Find where the given text appears and provide that cell's center as [x, y] coordinate. 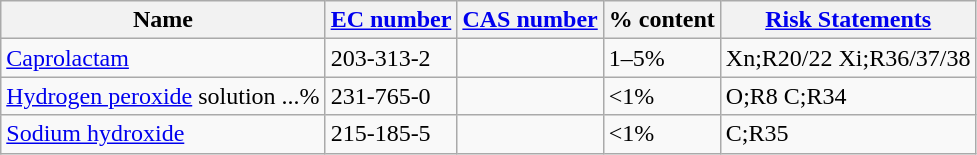
CAS number [530, 20]
Caprolactam [163, 58]
Name [163, 20]
Risk Statements [848, 20]
Sodium hydroxide [163, 134]
Hydrogen peroxide solution ...% [163, 96]
203-313-2 [391, 58]
Xn;R20/22 Xi;R36/37/38 [848, 58]
O;R8 C;R34 [848, 96]
C;R35 [848, 134]
1–5% [662, 58]
% content [662, 20]
215-185-5 [391, 134]
EC number [391, 20]
231-765-0 [391, 96]
